Identify which cell holds the provided text, then report its (x, y) central coordinate. 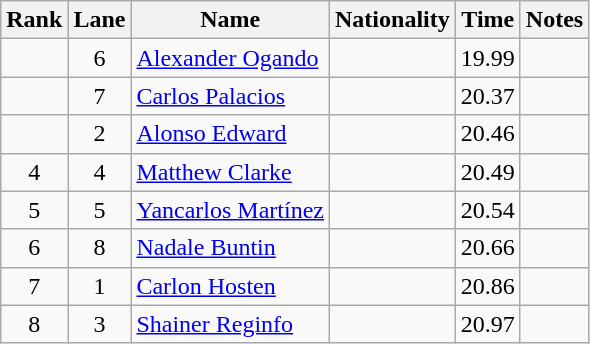
20.66 (488, 248)
Name (230, 20)
19.99 (488, 58)
20.49 (488, 172)
Time (488, 20)
Lane (100, 20)
20.54 (488, 210)
20.46 (488, 134)
20.37 (488, 96)
Nadale Buntin (230, 248)
Carlos Palacios (230, 96)
2 (100, 134)
Notes (554, 20)
Matthew Clarke (230, 172)
1 (100, 286)
Alexander Ogando (230, 58)
Rank (34, 20)
Carlon Hosten (230, 286)
Yancarlos Martínez (230, 210)
Shainer Reginfo (230, 324)
20.97 (488, 324)
20.86 (488, 286)
3 (100, 324)
Nationality (393, 20)
Alonso Edward (230, 134)
